Output the (x, y) coordinate of the center of the cell containing the given text.  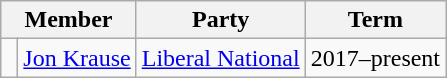
Jon Krause (77, 58)
Liberal National (220, 58)
Member (68, 20)
2017–present (375, 58)
Party (220, 20)
Term (375, 20)
